Return the (X, Y) coordinate for the center point of the cell that contains the specified text.  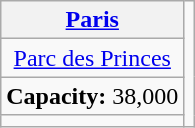
Capacity: 38,000 (92, 96)
Parc des Princes (92, 58)
Paris (92, 20)
